Find where the given text appears and provide that cell's center as (X, Y) coordinate. 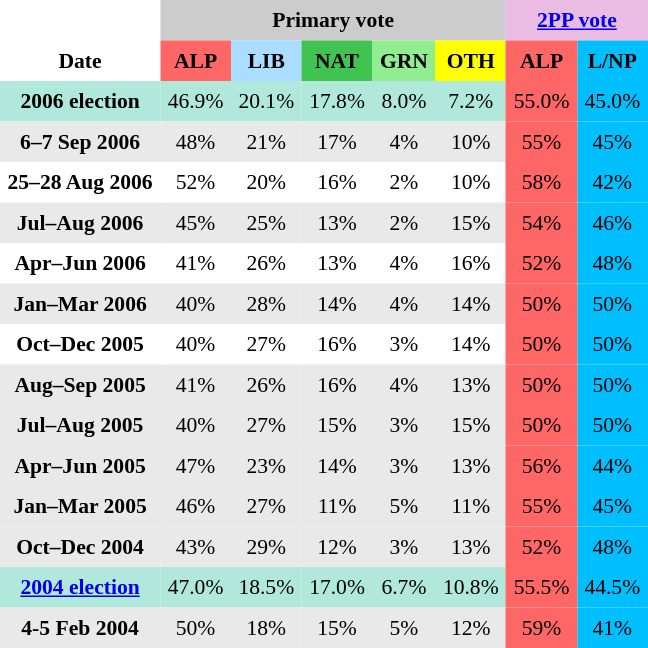
4-5 Feb 2004 (80, 627)
54% (542, 222)
Primary vote (333, 20)
46.9% (196, 101)
20.1% (266, 101)
GRN (404, 60)
Oct–Dec 2004 (80, 546)
NAT (338, 60)
20% (266, 182)
47.0% (196, 587)
10.8% (470, 587)
23% (266, 465)
44% (612, 465)
25% (266, 222)
59% (542, 627)
29% (266, 546)
2004 election (80, 587)
8.0% (404, 101)
Jan–Mar 2005 (80, 506)
2006 election (80, 101)
55.0% (542, 101)
6–7 Sep 2006 (80, 141)
Apr–Jun 2005 (80, 465)
OTH (470, 60)
Date (80, 60)
18.5% (266, 587)
58% (542, 182)
Jan–Mar 2006 (80, 303)
25–28 Aug 2006 (80, 182)
55.5% (542, 587)
Oct–Dec 2005 (80, 344)
42% (612, 182)
21% (266, 141)
17.0% (338, 587)
6.7% (404, 587)
45.0% (612, 101)
28% (266, 303)
43% (196, 546)
44.5% (612, 587)
Aug–Sep 2005 (80, 384)
18% (266, 627)
LIB (266, 60)
17% (338, 141)
56% (542, 465)
7.2% (470, 101)
2PP vote (577, 20)
Jul–Aug 2006 (80, 222)
Apr–Jun 2006 (80, 263)
17.8% (338, 101)
Jul–Aug 2005 (80, 425)
L/NP (612, 60)
47% (196, 465)
